From the cell containing the given text, extract its center point as [X, Y] coordinate. 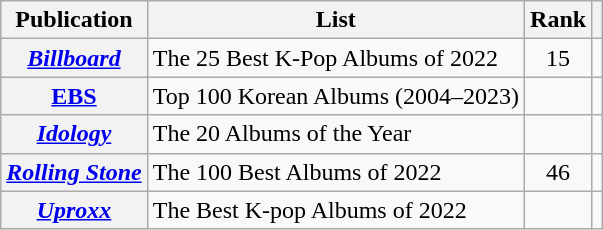
Billboard [74, 58]
The 20 Albums of the Year [336, 134]
Uproxx [74, 210]
Rank [558, 20]
List [336, 20]
46 [558, 172]
15 [558, 58]
The Best K-pop Albums of 2022 [336, 210]
EBS [74, 96]
Idology [74, 134]
The 100 Best Albums of 2022 [336, 172]
Publication [74, 20]
Top 100 Korean Albums (2004–2023) [336, 96]
Rolling Stone [74, 172]
The 25 Best K-Pop Albums of 2022 [336, 58]
